Identify which cell holds the provided text, then report its [x, y] central coordinate. 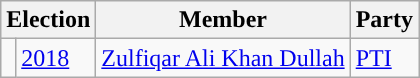
Party [384, 20]
2018 [56, 58]
Zulfiqar Ali Khan Dullah [223, 58]
Member [223, 20]
PTI [384, 58]
Election [48, 20]
